Scan for the cell matching the given text and deliver its (X, Y) coordinate at center. 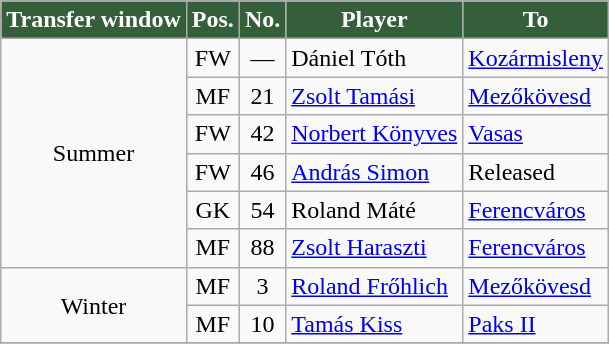
András Simon (374, 172)
3 (262, 286)
Summer (94, 153)
Roland Máté (374, 210)
Vasas (536, 134)
— (262, 58)
Released (536, 172)
Transfer window (94, 20)
Winter (94, 305)
Tamás Kiss (374, 324)
Dániel Tóth (374, 58)
54 (262, 210)
10 (262, 324)
Zsolt Tamási (374, 96)
To (536, 20)
88 (262, 248)
46 (262, 172)
Pos. (212, 20)
Kozármisleny (536, 58)
No. (262, 20)
Norbert Könyves (374, 134)
42 (262, 134)
Player (374, 20)
Zsolt Haraszti (374, 248)
Roland Frőhlich (374, 286)
GK (212, 210)
21 (262, 96)
Paks II (536, 324)
